Locate the cell with the specified text and output its (x, y) center coordinate. 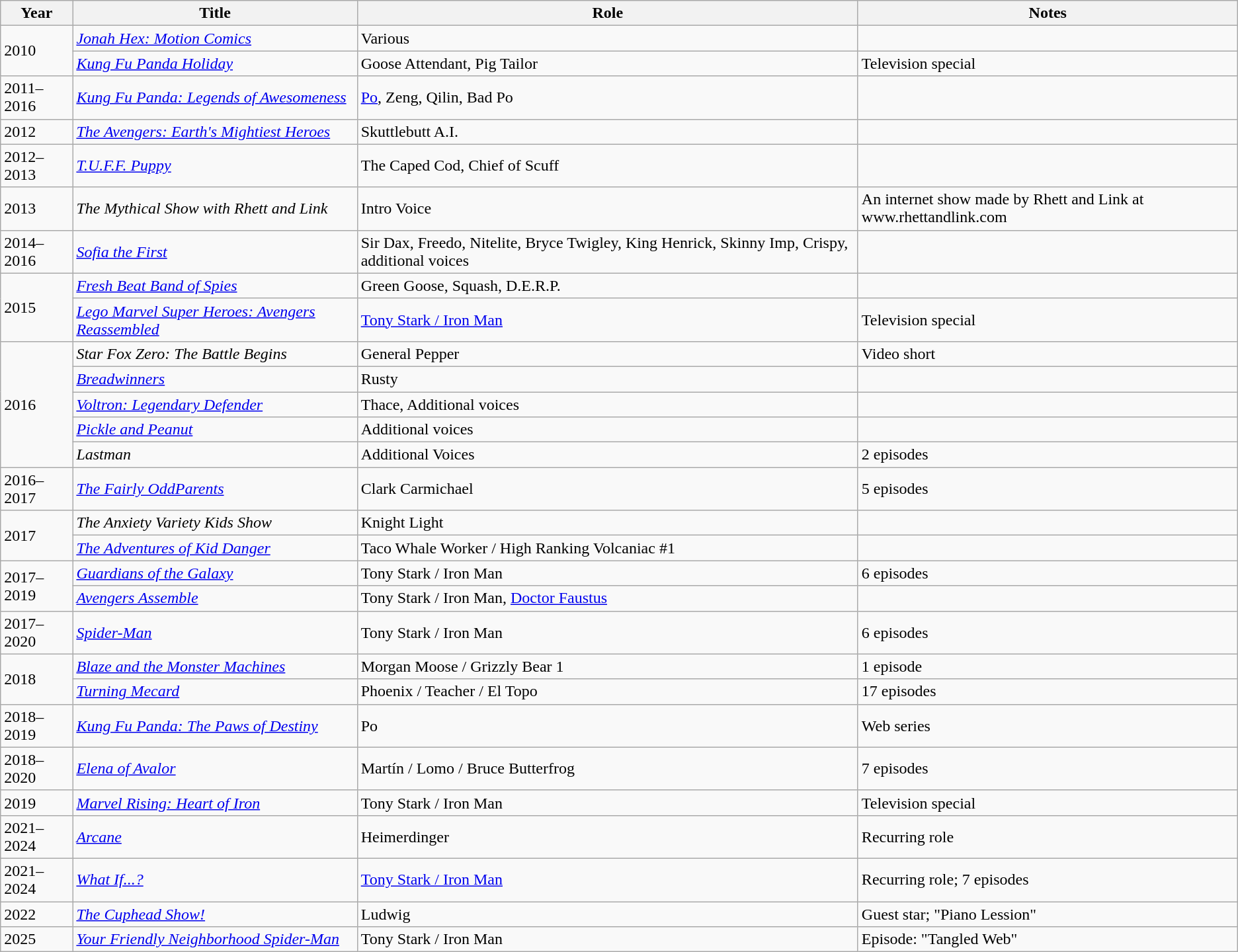
2010 (37, 51)
The Adventures of Kid Danger (215, 548)
5 episodes (1048, 489)
Kung Fu Panda: Legends of Awesomeness (215, 98)
2017–2020 (37, 632)
Blaze and the Monster Machines (215, 666)
2012–2013 (37, 165)
Guardians of the Galaxy (215, 573)
The Avengers: Earth's Mightiest Heroes (215, 132)
Tony Stark / Iron Man, Doctor Faustus (607, 598)
An internet show made by Rhett and Link at www.rhettandlink.com (1048, 209)
Recurring role (1048, 837)
The Mythical Show with Rhett and Link (215, 209)
Knight Light (607, 523)
Martín / Lomo / Bruce Butterfrog (607, 768)
Additional voices (607, 430)
Avengers Assemble (215, 598)
2016 (37, 404)
Thace, Additional voices (607, 404)
2018–2019 (37, 726)
7 episodes (1048, 768)
2014–2016 (37, 251)
Clark Carmichael (607, 489)
Voltron: Legendary Defender (215, 404)
Fresh Beat Band of Spies (215, 286)
Notes (1048, 13)
Video short (1048, 354)
Po, Zeng, Qilin, Bad Po (607, 98)
Pickle and Peanut (215, 430)
Your Friendly Neighborhood Spider-Man (215, 939)
Breadwinners (215, 379)
Additional Voices (607, 455)
1 episode (1048, 666)
Web series (1048, 726)
Goose Attendant, Pig Tailor (607, 63)
Lego Marvel Super Heroes: Avengers Reassembled (215, 320)
T.U.F.F. Puppy (215, 165)
2019 (37, 803)
General Pepper (607, 354)
Lastman (215, 455)
Jonah Hex: Motion Comics (215, 38)
Year (37, 13)
Spider-Man (215, 632)
Arcane (215, 837)
2016–2017 (37, 489)
2012 (37, 132)
Green Goose, Squash, D.E.R.P. (607, 286)
Marvel Rising: Heart of Iron (215, 803)
Kung Fu Panda Holiday (215, 63)
Recurring role; 7 episodes (1048, 879)
Heimerdinger (607, 837)
Kung Fu Panda: The Paws of Destiny (215, 726)
Rusty (607, 379)
Po (607, 726)
2018–2020 (37, 768)
Elena of Avalor (215, 768)
Various (607, 38)
Taco Whale Worker / High Ranking Volcaniac #1 (607, 548)
Intro Voice (607, 209)
The Cuphead Show! (215, 914)
2 episodes (1048, 455)
2017 (37, 535)
Sofia the First (215, 251)
Morgan Moose / Grizzly Bear 1 (607, 666)
2025 (37, 939)
Guest star; "Piano Lession" (1048, 914)
The Fairly OddParents (215, 489)
2013 (37, 209)
Episode: "Tangled Web" (1048, 939)
The Caped Cod, Chief of Scuff (607, 165)
2018 (37, 679)
Title (215, 13)
2017–2019 (37, 586)
Star Fox Zero: The Battle Begins (215, 354)
What If...? (215, 879)
Ludwig (607, 914)
17 episodes (1048, 692)
The Anxiety Variety Kids Show (215, 523)
Turning Mecard (215, 692)
2015 (37, 307)
Phoenix / Teacher / El Topo (607, 692)
Sir Dax, Freedo, Nitelite, Bryce Twigley, King Henrick, Skinny Imp, Crispy, additional voices (607, 251)
2022 (37, 914)
Skuttlebutt A.I. (607, 132)
Role (607, 13)
2011–2016 (37, 98)
